Return [X, Y] of the center of cell containing provided text 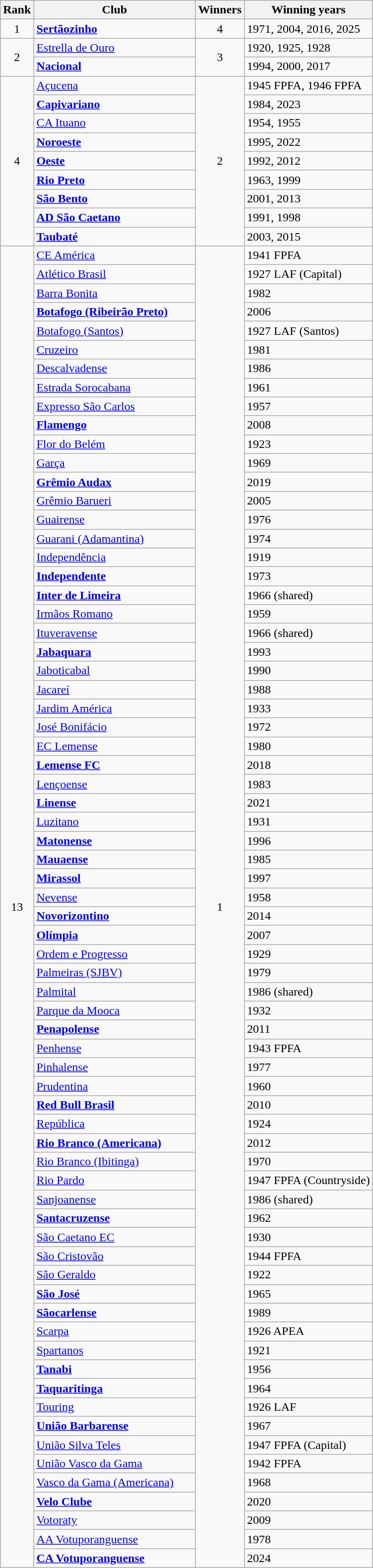
13 [17, 907]
CA Votuporanguense [115, 1558]
Club [115, 10]
Palmital [115, 992]
Spartanos [115, 1350]
1978 [309, 1539]
1964 [309, 1388]
1989 [309, 1313]
1926 APEA [309, 1331]
1922 [309, 1275]
Lemense FC [115, 765]
Jabaquara [115, 652]
Rio Pardo [115, 1181]
Prudentina [115, 1086]
2001, 2013 [309, 198]
Tanabi [115, 1369]
1993 [309, 652]
Garça [115, 463]
Independente [115, 576]
Rio Preto [115, 180]
União Barbarense [115, 1426]
1984, 2023 [309, 104]
1963, 1999 [309, 180]
EC Lemense [115, 746]
Penhense [115, 1048]
Jardim América [115, 708]
1927 LAF (Capital) [309, 274]
União Silva Teles [115, 1445]
Rank [17, 10]
Flor do Belém [115, 444]
São Cristovão [115, 1256]
2012 [309, 1142]
1932 [309, 1010]
2018 [309, 765]
CE América [115, 255]
Descalvadense [115, 369]
Novorizontino [115, 916]
1974 [309, 538]
Irmãos Romano [115, 614]
2003, 2015 [309, 237]
Expresso São Carlos [115, 406]
AA Votuporanguense [115, 1539]
1926 LAF [309, 1407]
Estrada Sorocabana [115, 387]
1968 [309, 1483]
1947 FPFA (Capital) [309, 1445]
1921 [309, 1350]
São Caetano EC [115, 1237]
Winning years [309, 10]
Noroeste [115, 142]
Açucena [115, 85]
Ordem e Progresso [115, 954]
Mauaense [115, 860]
2020 [309, 1502]
2010 [309, 1105]
Red Bull Brasil [115, 1105]
1930 [309, 1237]
Matonense [115, 841]
Flamengo [115, 425]
1972 [309, 727]
1990 [309, 671]
2021 [309, 803]
1982 [309, 293]
Taquaritinga [115, 1388]
1965 [309, 1294]
1986 [309, 369]
2005 [309, 501]
1956 [309, 1369]
República [115, 1124]
1967 [309, 1426]
CA Ituano [115, 123]
AD São Caetano [115, 217]
1941 FPFA [309, 255]
1985 [309, 860]
1960 [309, 1086]
1957 [309, 406]
Scarpa [115, 1331]
1947 FPFA (Countryside) [309, 1181]
1981 [309, 350]
Atlético Brasil [115, 274]
Vasco da Gama (Americana) [115, 1483]
2008 [309, 425]
1977 [309, 1067]
Pinhalense [115, 1067]
1976 [309, 519]
1927 LAF (Santos) [309, 331]
Lençoense [115, 784]
Cruzeiro [115, 350]
Sertãozinho [115, 29]
1920, 1925, 1928 [309, 48]
1959 [309, 614]
1958 [309, 897]
Velo Clube [115, 1502]
Olímpia [115, 935]
1973 [309, 576]
Votoraty [115, 1520]
1924 [309, 1124]
Santacruzense [115, 1218]
1983 [309, 784]
1992, 2012 [309, 161]
1942 FPFA [309, 1464]
1994, 2000, 2017 [309, 66]
1988 [309, 690]
Sãocarlense [115, 1313]
Mirassol [115, 878]
1971, 2004, 2016, 2025 [309, 29]
União Vasco da Gama [115, 1464]
Nacional [115, 66]
Botafogo (Santos) [115, 331]
1923 [309, 444]
Grêmio Barueri [115, 501]
Rio Branco (Americana) [115, 1142]
1997 [309, 878]
1954, 1955 [309, 123]
1943 FPFA [309, 1048]
Rio Branco (Ibitinga) [115, 1162]
2007 [309, 935]
1970 [309, 1162]
1944 FPFA [309, 1256]
2019 [309, 482]
Palmeiras (SJBV) [115, 973]
1962 [309, 1218]
Luzitano [115, 821]
Winners [220, 10]
1995, 2022 [309, 142]
1919 [309, 558]
1929 [309, 954]
Jacareí [115, 690]
São José [115, 1294]
Botafogo (Ribeirão Preto) [115, 312]
Linense [115, 803]
Taubaté [115, 237]
1969 [309, 463]
1931 [309, 821]
2009 [309, 1520]
2014 [309, 916]
Parque da Mooca [115, 1010]
Grêmio Audax [115, 482]
São Geraldo [115, 1275]
Capivariano [115, 104]
1991, 1998 [309, 217]
Oeste [115, 161]
Barra Bonita [115, 293]
Ituveravense [115, 633]
Jaboticabal [115, 671]
Guarani (Adamantina) [115, 538]
Nevense [115, 897]
3 [220, 57]
Sanjoanense [115, 1199]
São Bento [115, 198]
1933 [309, 708]
Inter de Limeira [115, 595]
José Bonifácio [115, 727]
1996 [309, 841]
Estrella de Ouro [115, 48]
1961 [309, 387]
Independência [115, 558]
Touring [115, 1407]
2024 [309, 1558]
Penapolense [115, 1029]
1980 [309, 746]
1945 FPFA, 1946 FPFA [309, 85]
2011 [309, 1029]
1979 [309, 973]
Guairense [115, 519]
2006 [309, 312]
